Return the [x, y] coordinate for the center point of the cell that contains the specified text.  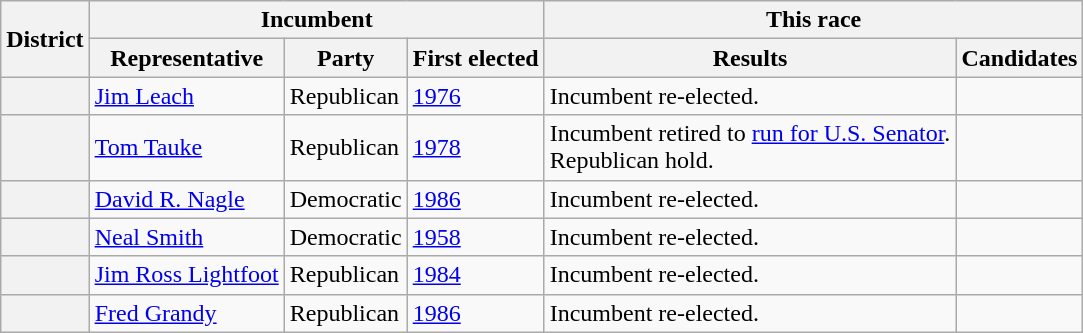
Jim Leach [186, 96]
Incumbent [316, 20]
Fred Grandy [186, 313]
Incumbent retired to run for U.S. Senator.Republican hold. [750, 148]
This race [814, 20]
Representative [186, 58]
1978 [476, 148]
Jim Ross Lightfoot [186, 275]
1976 [476, 96]
District [45, 39]
David R. Nagle [186, 199]
Party [346, 58]
Results [750, 58]
First elected [476, 58]
Neal Smith [186, 237]
1958 [476, 237]
Candidates [1020, 58]
Tom Tauke [186, 148]
1984 [476, 275]
